Provide the (X, Y) coordinate of the cell's center where the given text is located.  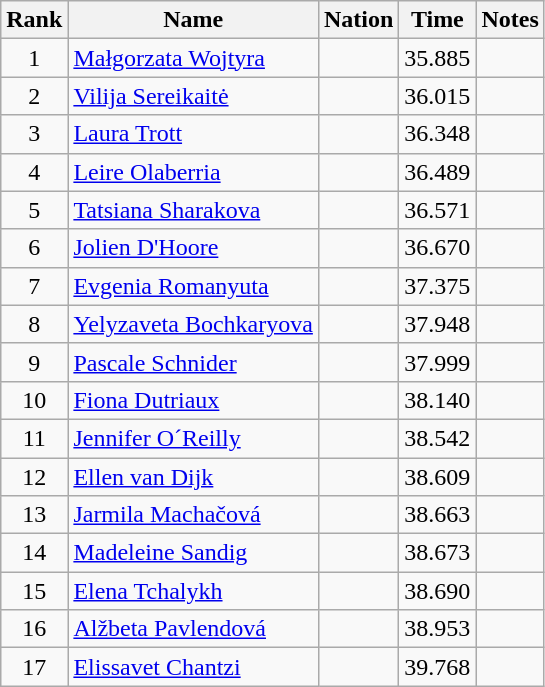
Jolien D'Hoore (194, 248)
Evgenia Romanyuta (194, 286)
Pascale Schnider (194, 362)
Leire Olaberria (194, 172)
9 (34, 362)
37.999 (438, 362)
Małgorzata Wojtyra (194, 58)
8 (34, 324)
Laura Trott (194, 134)
Madeleine Sandig (194, 553)
38.140 (438, 400)
11 (34, 438)
Vilija Sereikaitė (194, 96)
36.348 (438, 134)
Time (438, 20)
Name (194, 20)
38.609 (438, 477)
12 (34, 477)
38.663 (438, 515)
36.015 (438, 96)
Elissavet Chantzi (194, 667)
38.673 (438, 553)
Nation (358, 20)
38.690 (438, 591)
38.542 (438, 438)
Alžbeta Pavlendová (194, 629)
5 (34, 210)
36.571 (438, 210)
15 (34, 591)
Notes (510, 20)
7 (34, 286)
1 (34, 58)
16 (34, 629)
2 (34, 96)
37.948 (438, 324)
Elena Tchalykh (194, 591)
14 (34, 553)
3 (34, 134)
39.768 (438, 667)
4 (34, 172)
10 (34, 400)
Yelyzaveta Bochkaryova (194, 324)
13 (34, 515)
Rank (34, 20)
36.489 (438, 172)
Jarmila Machačová (194, 515)
6 (34, 248)
Jennifer O´Reilly (194, 438)
Ellen van Dijk (194, 477)
38.953 (438, 629)
36.670 (438, 248)
35.885 (438, 58)
Fiona Dutriaux (194, 400)
Tatsiana Sharakova (194, 210)
17 (34, 667)
37.375 (438, 286)
